Return the (x, y) coordinate for the center point of the cell that contains the specified text.  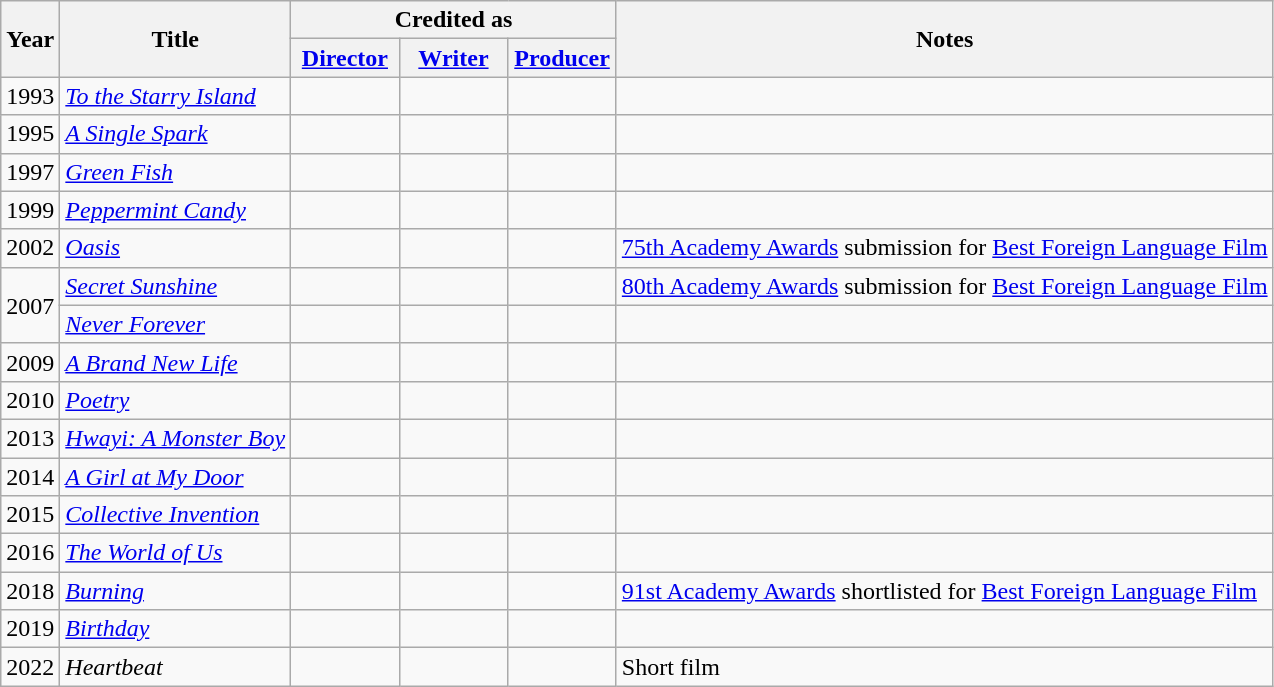
2007 (30, 305)
A Girl at My Door (176, 477)
75th Academy Awards submission for Best Foreign Language Film (944, 248)
Notes (944, 39)
To the Starry Island (176, 96)
2014 (30, 477)
Burning (176, 591)
Credited as (454, 20)
1999 (30, 210)
The World of Us (176, 553)
2019 (30, 629)
Birthday (176, 629)
Director (346, 58)
Short film (944, 667)
2016 (30, 553)
2002 (30, 248)
Collective Invention (176, 515)
Peppermint Candy (176, 210)
2009 (30, 362)
2015 (30, 515)
Never Forever (176, 324)
Title (176, 39)
Green Fish (176, 172)
2010 (30, 400)
2013 (30, 438)
2018 (30, 591)
A Brand New Life (176, 362)
Secret Sunshine (176, 286)
Heartbeat (176, 667)
Writer (454, 58)
91st Academy Awards shortlisted for Best Foreign Language Film (944, 591)
Poetry (176, 400)
2022 (30, 667)
1997 (30, 172)
Producer (562, 58)
A Single Spark (176, 134)
1995 (30, 134)
Year (30, 39)
80th Academy Awards submission for Best Foreign Language Film (944, 286)
Oasis (176, 248)
Hwayi: A Monster Boy (176, 438)
1993 (30, 96)
